For the text-containing cell, return its midpoint in (x, y) coordinate format. 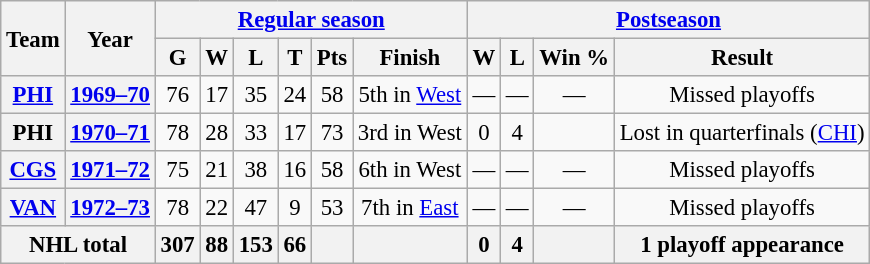
Postseason (668, 20)
Team (33, 38)
28 (216, 133)
5th in West (410, 95)
CGS (33, 170)
21 (216, 170)
16 (294, 170)
Result (742, 58)
Win % (574, 58)
307 (178, 245)
Pts (332, 58)
6th in West (410, 170)
T (294, 58)
3rd in West (410, 133)
NHL total (78, 245)
35 (256, 95)
1970–71 (110, 133)
53 (332, 208)
Year (110, 38)
1969–70 (110, 95)
88 (216, 245)
22 (216, 208)
Finish (410, 58)
75 (178, 170)
1971–72 (110, 170)
33 (256, 133)
7th in East (410, 208)
66 (294, 245)
1972–73 (110, 208)
Lost in quarterfinals (CHI) (742, 133)
38 (256, 170)
47 (256, 208)
153 (256, 245)
76 (178, 95)
24 (294, 95)
9 (294, 208)
1 playoff appearance (742, 245)
Regular season (311, 20)
G (178, 58)
73 (332, 133)
VAN (33, 208)
